Extract the (x, y) coordinate from the center of the cell holding the provided text.  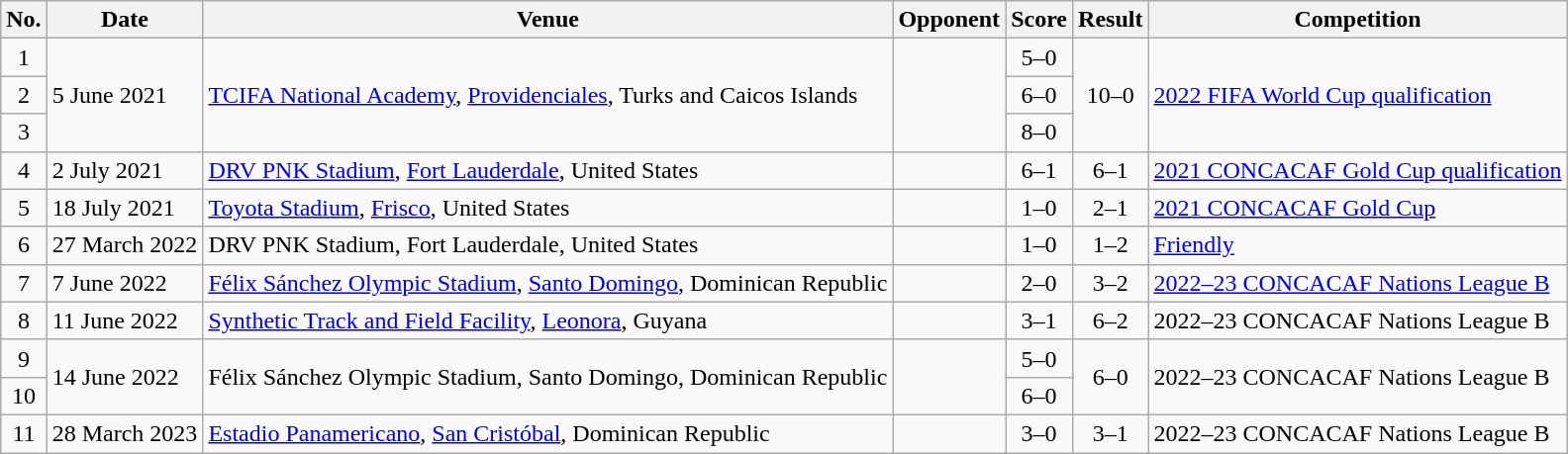
Toyota Stadium, Frisco, United States (548, 208)
3–2 (1111, 283)
7 (24, 283)
8–0 (1039, 133)
Friendly (1358, 245)
2022 FIFA World Cup qualification (1358, 95)
9 (24, 358)
2–0 (1039, 283)
Estadio Panamericano, San Cristóbal, Dominican Republic (548, 433)
TCIFA National Academy, Providenciales, Turks and Caicos Islands (548, 95)
27 March 2022 (125, 245)
8 (24, 320)
11 June 2022 (125, 320)
6 (24, 245)
4 (24, 170)
11 (24, 433)
Synthetic Track and Field Facility, Leonora, Guyana (548, 320)
28 March 2023 (125, 433)
Date (125, 20)
2–1 (1111, 208)
3 (24, 133)
3–0 (1039, 433)
2 (24, 95)
18 July 2021 (125, 208)
14 June 2022 (125, 377)
No. (24, 20)
Competition (1358, 20)
1 (24, 57)
5 June 2021 (125, 95)
Venue (548, 20)
10 (24, 396)
Opponent (949, 20)
6–2 (1111, 320)
5 (24, 208)
10–0 (1111, 95)
2021 CONCACAF Gold Cup qualification (1358, 170)
2 July 2021 (125, 170)
2021 CONCACAF Gold Cup (1358, 208)
Result (1111, 20)
1–2 (1111, 245)
Score (1039, 20)
7 June 2022 (125, 283)
